Return [X, Y] of the center of cell containing provided text 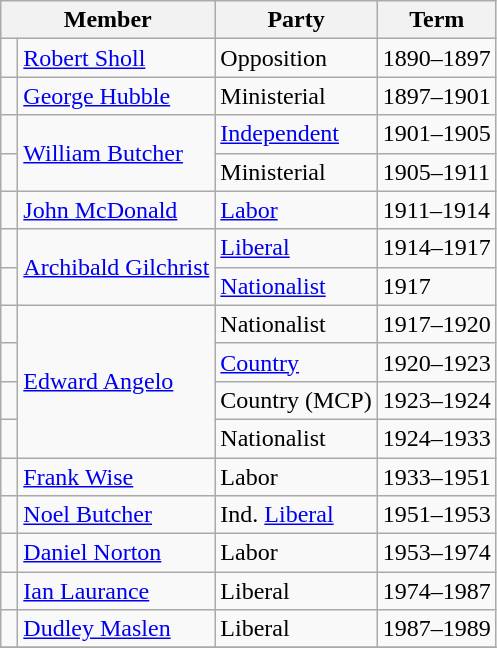
1905–1911 [436, 172]
Dudley Maslen [116, 629]
1920–1923 [436, 362]
George Hubble [116, 96]
Country (MCP) [296, 400]
Term [436, 20]
Noel Butcher [116, 515]
1987–1989 [436, 629]
1933–1951 [436, 477]
1890–1897 [436, 58]
1974–1987 [436, 591]
Edward Angelo [116, 381]
Archibald Gilchrist [116, 267]
1911–1914 [436, 210]
Member [108, 20]
Ian Laurance [116, 591]
1953–1974 [436, 553]
1917 [436, 286]
1917–1920 [436, 324]
Frank Wise [116, 477]
Country [296, 362]
Party [296, 20]
1923–1924 [436, 400]
Robert Sholl [116, 58]
William Butcher [116, 153]
John McDonald [116, 210]
1914–1917 [436, 248]
1897–1901 [436, 96]
Ind. Liberal [296, 515]
1901–1905 [436, 134]
Opposition [296, 58]
1924–1933 [436, 438]
1951–1953 [436, 515]
Independent [296, 134]
Daniel Norton [116, 553]
